Detect which cell encompasses the target text, then output its (X, Y) center coordinate. 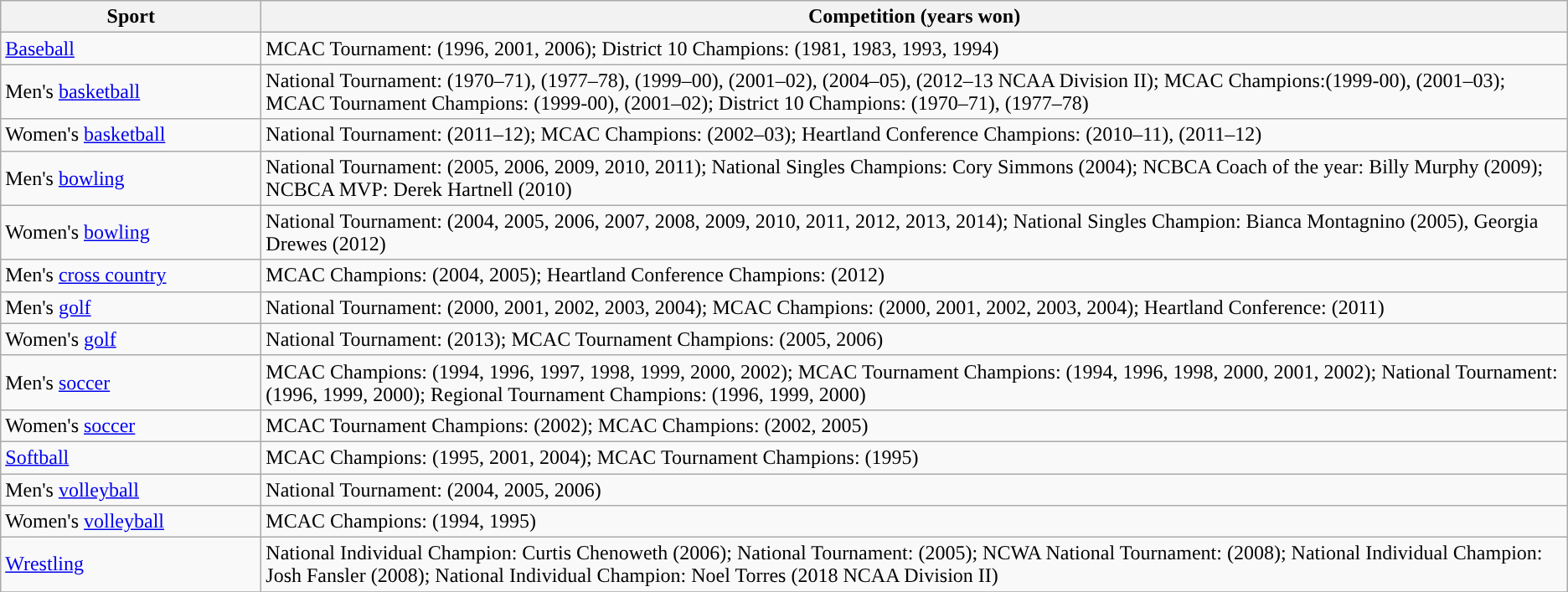
Wrestling (131, 564)
National Tournament: (2011–12); MCAC Champions: (2002–03); Heartland Conference Champions: (2010–11), (2011–12) (915, 135)
MCAC Champions: (2004, 2005); Heartland Conference Champions: (2012) (915, 275)
Men's bowling (131, 178)
Women's bowling (131, 233)
Men's golf (131, 307)
Men's soccer (131, 382)
Baseball (131, 49)
Softball (131, 457)
MCAC Tournament: (1996, 2001, 2006); District 10 Champions: (1981, 1983, 1993, 1994) (915, 49)
Men's volleyball (131, 490)
Women's basketball (131, 135)
National Tournament: (2013); MCAC Tournament Champions: (2005, 2006) (915, 339)
MCAC Tournament Champions: (2002); MCAC Champions: (2002, 2005) (915, 425)
Men's cross country (131, 275)
MCAC Champions: (1995, 2001, 2004); MCAC Tournament Champions: (1995) (915, 457)
Women's volleyball (131, 522)
Sport (131, 17)
MCAC Champions: (1994, 1995) (915, 522)
Competition (years won) (915, 17)
Women's soccer (131, 425)
National Tournament: (2000, 2001, 2002, 2003, 2004); MCAC Champions: (2000, 2001, 2002, 2003, 2004); Heartland Conference: (2011) (915, 307)
Men's basketball (131, 92)
Women's golf (131, 339)
National Tournament: (2004, 2005, 2006) (915, 490)
